Extract the [X, Y] coordinate from the center of the cell holding the provided text.  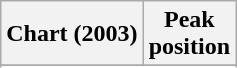
Peakposition [189, 34]
Chart (2003) [72, 34]
